Extract the (X, Y) coordinate from the center of the cell holding the provided text.  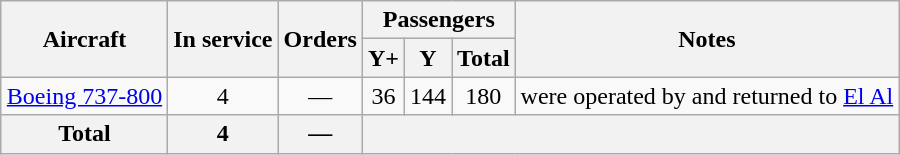
Y+ (383, 58)
Boeing 737-800 (84, 96)
Notes (707, 39)
36 (383, 96)
Aircraft (84, 39)
Orders (320, 39)
In service (223, 39)
Y (428, 58)
144 (428, 96)
Passengers (438, 20)
180 (484, 96)
were operated by and returned to El Al (707, 96)
